Pinpoint the cell where the given text exists, returning its (X, Y) midpoint coordinate. 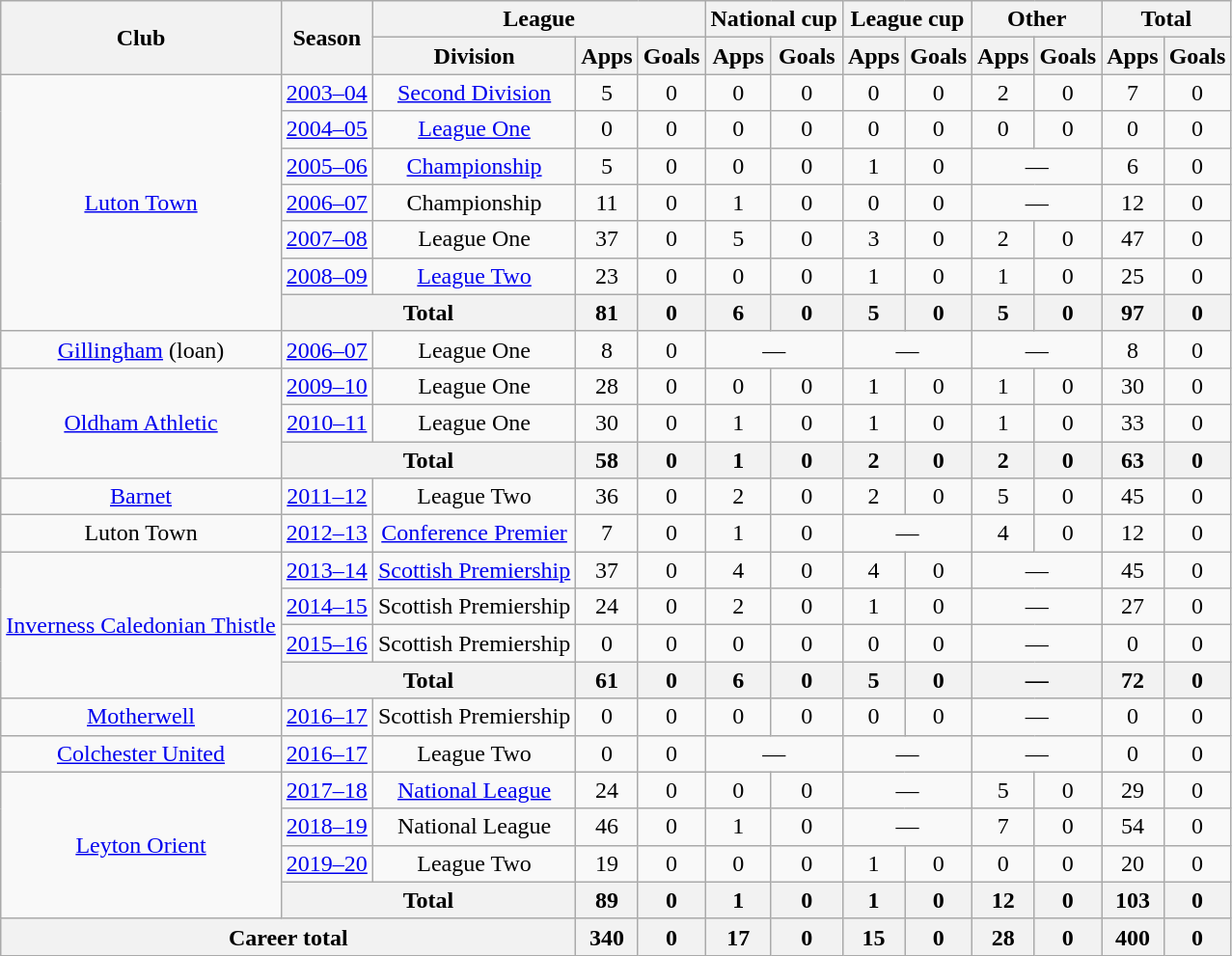
46 (607, 827)
58 (607, 460)
15 (873, 937)
2011–12 (326, 497)
Colchester United (141, 753)
11 (607, 203)
29 (1133, 790)
Oldham Athletic (141, 423)
2012–13 (326, 533)
63 (1133, 460)
Conference Premier (474, 533)
National cup (774, 19)
2005–06 (326, 166)
103 (1133, 900)
89 (607, 900)
97 (1133, 313)
400 (1133, 937)
Barnet (141, 497)
2017–18 (326, 790)
Club (141, 38)
League cup (907, 19)
20 (1133, 863)
54 (1133, 827)
2019–20 (326, 863)
Second Division (474, 93)
2015–16 (326, 643)
2013–14 (326, 570)
League (538, 19)
23 (607, 276)
2009–10 (326, 386)
81 (607, 313)
Leyton Orient (141, 845)
Career total (288, 937)
Gillingham (loan) (141, 349)
47 (1133, 239)
2007–08 (326, 239)
2008–09 (326, 276)
2003–04 (326, 93)
25 (1133, 276)
2004–05 (326, 129)
3 (873, 239)
2014–15 (326, 607)
Division (474, 56)
61 (607, 680)
Season (326, 38)
Inverness Caledonian Thistle (141, 625)
Motherwell (141, 717)
17 (738, 937)
33 (1133, 423)
340 (607, 937)
Other (1037, 19)
19 (607, 863)
27 (1133, 607)
2010–11 (326, 423)
72 (1133, 680)
36 (607, 497)
2018–19 (326, 827)
